Return the [X, Y] coordinate for the center point of the cell that contains the specified text.  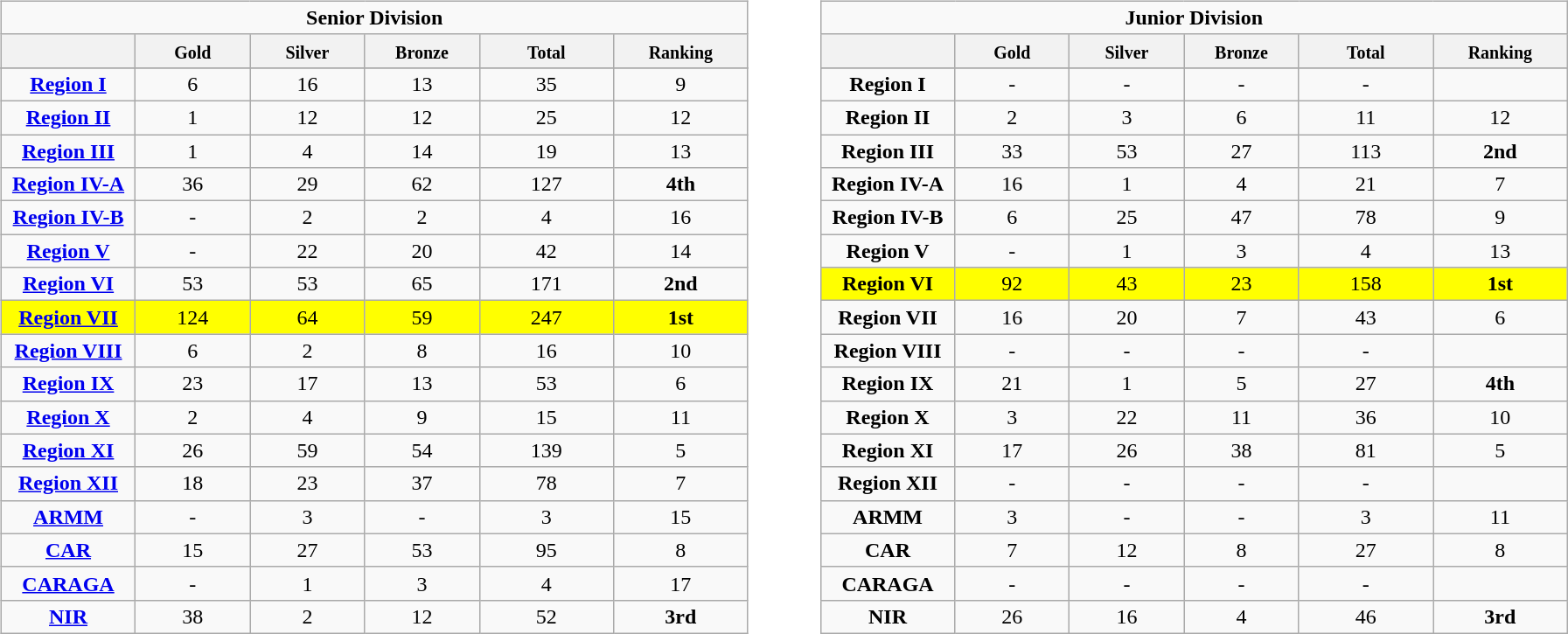
95 [547, 550]
64 [308, 317]
19 [547, 151]
158 [1366, 284]
52 [547, 617]
124 [192, 317]
Senior Division [374, 17]
18 [192, 484]
Junior Division [1194, 17]
33 [1013, 151]
65 [422, 284]
127 [547, 185]
35 [547, 84]
247 [547, 317]
62 [422, 185]
81 [1366, 450]
113 [1366, 151]
42 [547, 251]
54 [422, 450]
37 [422, 484]
47 [1242, 218]
46 [1366, 617]
92 [1013, 284]
139 [547, 450]
29 [308, 185]
171 [547, 284]
